From the cell containing the given text, extract its center point as (x, y) coordinate. 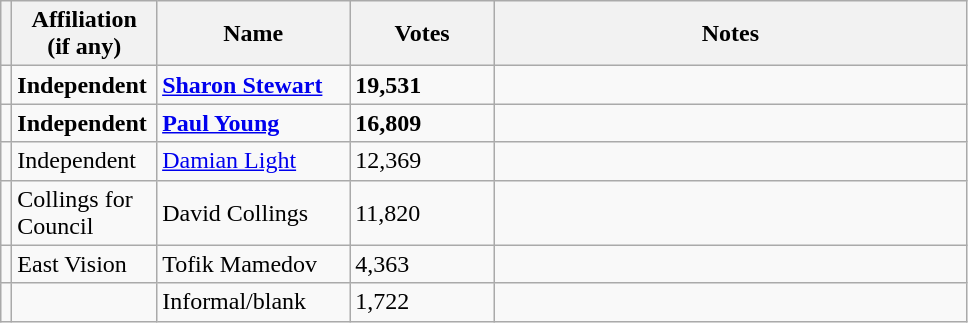
Affiliation (if any) (84, 34)
Sharon Stewart (254, 85)
1,722 (422, 302)
Paul Young (254, 123)
David Collings (254, 212)
Notes (730, 34)
Votes (422, 34)
12,369 (422, 161)
11,820 (422, 212)
19,531 (422, 85)
Informal/blank (254, 302)
Name (254, 34)
Collings for Council (84, 212)
Tofik Mamedov (254, 264)
16,809 (422, 123)
East Vision (84, 264)
Damian Light (254, 161)
4,363 (422, 264)
